Identify which cell holds the provided text, then report its [x, y] central coordinate. 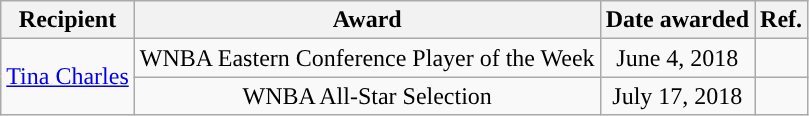
Ref. [782, 20]
June 4, 2018 [677, 58]
Recipient [68, 20]
Award [367, 20]
WNBA Eastern Conference Player of the Week [367, 58]
WNBA All-Star Selection [367, 96]
Date awarded [677, 20]
July 17, 2018 [677, 96]
Tina Charles [68, 77]
